Capture the cell that displays the provided text and extract its (x, y) central coordinate. 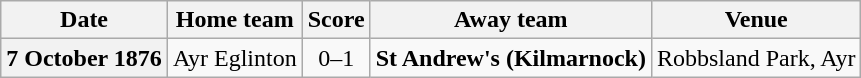
Robbsland Park, Ayr (756, 58)
7 October 1876 (84, 58)
St Andrew's (Kilmarnock) (510, 58)
0–1 (336, 58)
Ayr Eglinton (234, 58)
Home team (234, 20)
Score (336, 20)
Venue (756, 20)
Date (84, 20)
Away team (510, 20)
